For the text-containing cell, return its midpoint in [x, y] coordinate format. 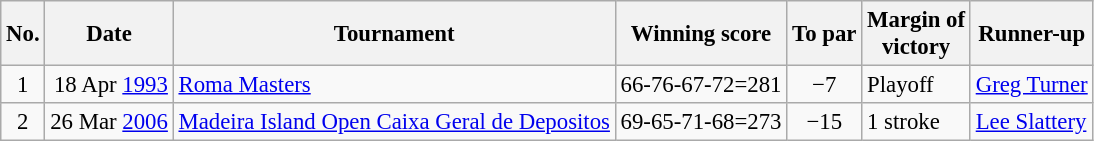
Playoff [916, 85]
1 [23, 85]
−7 [824, 85]
18 Apr 1993 [109, 85]
Winning score [701, 34]
Roma Masters [394, 85]
Madeira Island Open Caixa Geral de Depositos [394, 122]
Lee Slattery [1032, 122]
To par [824, 34]
−15 [824, 122]
Margin ofvictory [916, 34]
1 stroke [916, 122]
Greg Turner [1032, 85]
Runner-up [1032, 34]
66-76-67-72=281 [701, 85]
2 [23, 122]
26 Mar 2006 [109, 122]
69-65-71-68=273 [701, 122]
Date [109, 34]
Tournament [394, 34]
No. [23, 34]
